Identify which cell holds the provided text, then report its [x, y] central coordinate. 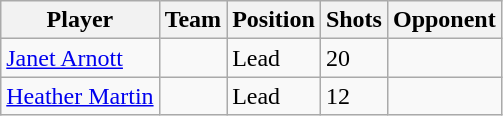
20 [354, 58]
Heather Martin [80, 96]
Player [80, 20]
Janet Arnott [80, 58]
Shots [354, 20]
Position [274, 20]
Team [193, 20]
12 [354, 96]
Opponent [444, 20]
